Detect which cell encompasses the target text, then output its (x, y) center coordinate. 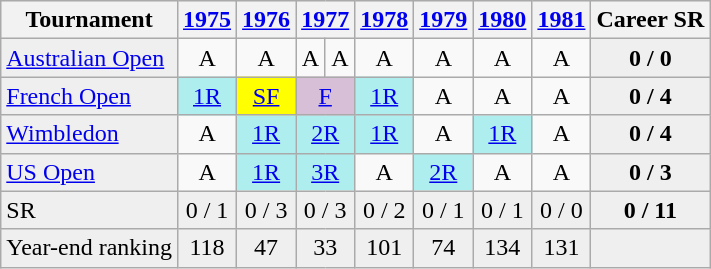
118 (208, 248)
1976 (266, 20)
131 (562, 248)
47 (266, 248)
1981 (562, 20)
1975 (208, 20)
33 (326, 248)
US Open (90, 172)
Tournament (90, 20)
SF (266, 96)
3R (326, 172)
1980 (502, 20)
1977 (326, 20)
0 / 2 (384, 210)
134 (502, 248)
Wimbledon (90, 134)
Australian Open (90, 58)
Career SR (650, 20)
0 / 11 (650, 210)
F (326, 96)
1978 (384, 20)
74 (444, 248)
Year-end ranking (90, 248)
SR (90, 210)
French Open (90, 96)
101 (384, 248)
1979 (444, 20)
